For the text-containing cell, return its midpoint in [x, y] coordinate format. 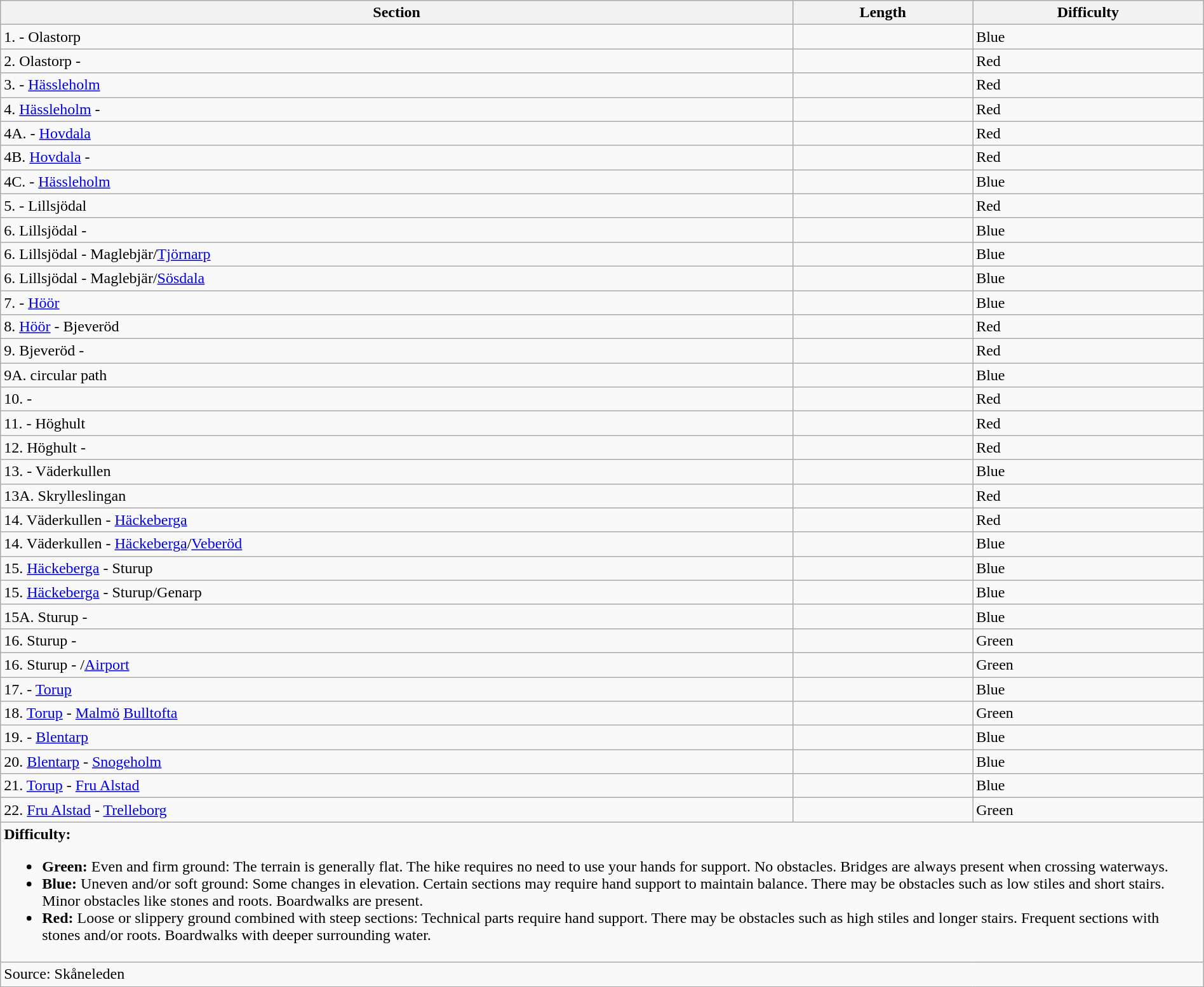
20. Blentarp - Snogeholm [397, 762]
15. Häckeberga - Sturup [397, 568]
6. Lillsjödal - Maglebjär/Sösdala [397, 278]
4B. Hovdala - [397, 157]
13. - Väderkullen [397, 472]
16. Sturup - [397, 640]
14. Väderkullen - Häckeberga [397, 520]
6. Lillsjödal - [397, 230]
17. - Torup [397, 689]
13A. Skrylleslingan [397, 496]
6. Lillsjödal - Maglebjär/Tjörnarp [397, 254]
4A. - Hovdala [397, 133]
7. - Höör [397, 303]
4. Hässleholm - [397, 109]
14. Väderkullen - Häckeberga/Veberöd [397, 544]
18. Torup - Malmö Bulltofta [397, 713]
21. Torup - Fru Alstad [397, 786]
9A. circular path [397, 375]
16. Sturup - /Airport [397, 665]
5. - Lillsjödal [397, 206]
12. Höghult - [397, 447]
11. - Höghult [397, 423]
4C. - Hässleholm [397, 182]
2. Olastorp - [397, 61]
3. - Hässleholm [397, 85]
Source: Skåneleden [602, 974]
15A. Sturup - [397, 616]
15. Häckeberga - Sturup/Genarp [397, 592]
22. Fru Alstad - Trelleborg [397, 810]
10. - [397, 399]
Difficulty [1088, 13]
Section [397, 13]
1. - Olastorp [397, 37]
8. Höör - Bjeveröd [397, 327]
19. - Blentarp [397, 738]
Length [883, 13]
9. Bjeveröd - [397, 351]
